Capture the cell that displays the provided text and extract its (X, Y) central coordinate. 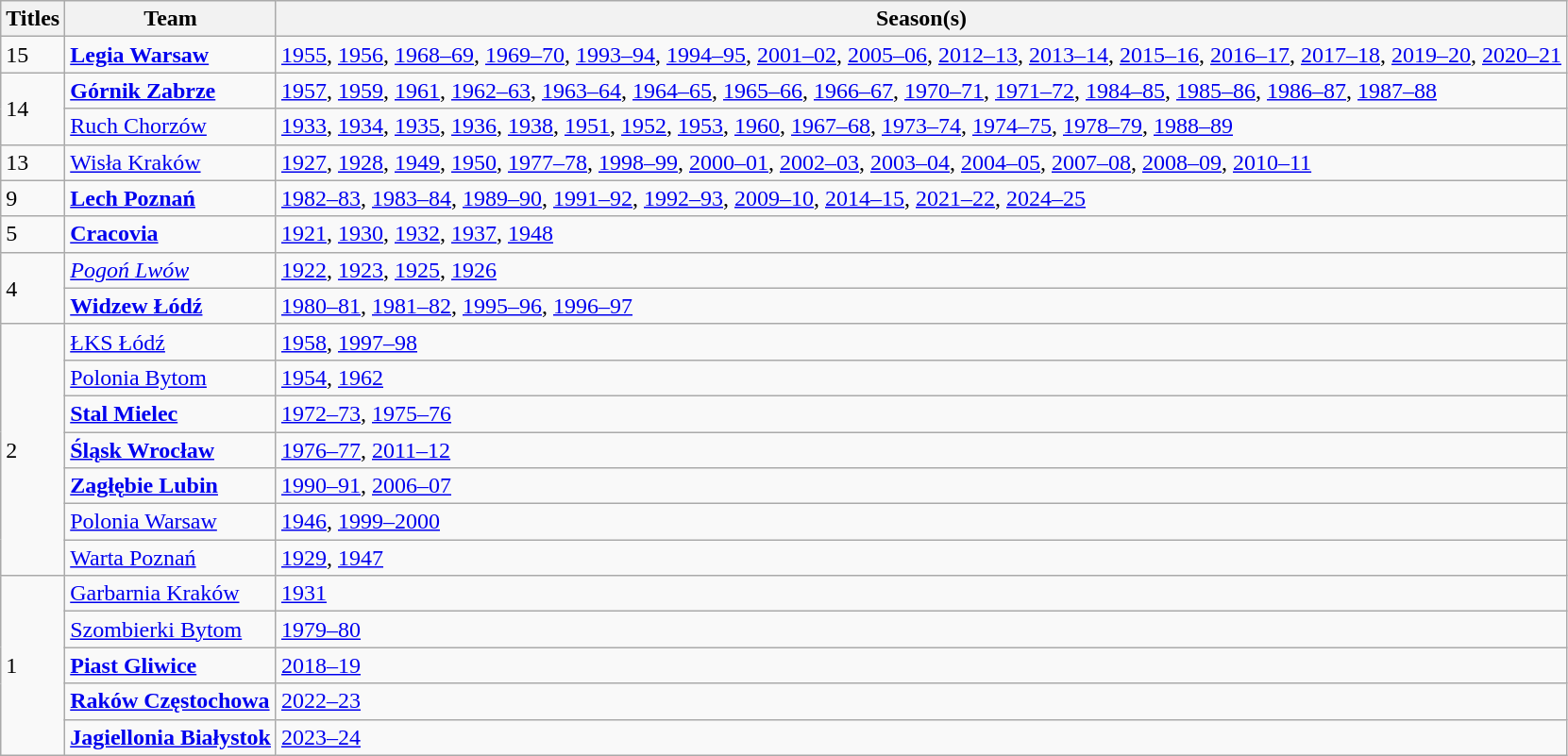
Jagiellonia Białystok (171, 737)
Stal Mielec (171, 413)
Season(s) (921, 19)
4 (33, 288)
Widzew Łódź (171, 306)
2022–23 (921, 701)
1922, 1923, 1925, 1926 (921, 270)
1933, 1934, 1935, 1936, 1938, 1951, 1952, 1953, 1960, 1967–68, 1973–74, 1974–75, 1978–79, 1988–89 (921, 126)
Wisła Kraków (171, 162)
Górnik Zabrze (171, 91)
2 (33, 449)
1976–77, 2011–12 (921, 450)
1921, 1930, 1932, 1937, 1948 (921, 234)
Legia Warsaw (171, 55)
2018–19 (921, 665)
1931 (921, 594)
Piast Gliwice (171, 665)
2023–24 (921, 737)
1929, 1947 (921, 558)
1955, 1956, 1968–69, 1969–70, 1993–94, 1994–95, 2001–02, 2005–06, 2012–13, 2013–14, 2015–16, 2016–17, 2017–18, 2019–20, 2020–21 (921, 55)
1982–83, 1983–84, 1989–90, 1991–92, 1992–93, 2009–10, 2014–15, 2021–22, 2024–25 (921, 198)
Pogoń Lwów (171, 270)
Ruch Chorzów (171, 126)
Team (171, 19)
9 (33, 198)
Garbarnia Kraków (171, 594)
Śląsk Wrocław (171, 450)
Polonia Bytom (171, 378)
ŁKS Łódź (171, 342)
1979–80 (921, 630)
Titles (33, 19)
1957, 1959, 1961, 1962–63, 1963–64, 1964–65, 1965–66, 1966–67, 1970–71, 1971–72, 1984–85, 1985–86, 1986–87, 1987–88 (921, 91)
15 (33, 55)
13 (33, 162)
Polonia Warsaw (171, 522)
1946, 1999–2000 (921, 522)
Raków Częstochowa (171, 701)
1972–73, 1975–76 (921, 413)
1958, 1997–98 (921, 342)
Zagłębie Lubin (171, 486)
1990–91, 2006–07 (921, 486)
1954, 1962 (921, 378)
14 (33, 109)
Szombierki Bytom (171, 630)
Cracovia (171, 234)
1927, 1928, 1949, 1950, 1977–78, 1998–99, 2000–01, 2002–03, 2003–04, 2004–05, 2007–08, 2008–09, 2010–11 (921, 162)
Warta Poznań (171, 558)
1 (33, 665)
5 (33, 234)
1980–81, 1981–82, 1995–96, 1996–97 (921, 306)
Lech Poznań (171, 198)
